Pinpoint the cell where the given text exists, returning its (x, y) midpoint coordinate. 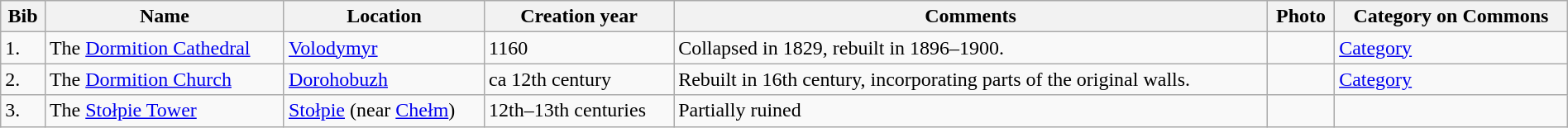
Partially ruined (971, 111)
Location (384, 17)
Rebuilt in 16th century, incorporating parts of the original walls. (971, 79)
Photo (1302, 17)
Collapsed in 1829, rebuilt in 1896–1900. (971, 48)
The Dormition Cathedral (164, 48)
Dorohobuzh (384, 79)
3. (23, 111)
The Dormition Church (164, 79)
12th–13th centuries (579, 111)
Volodymyr (384, 48)
1160 (579, 48)
Stołpie (near Chełm) (384, 111)
Bib (23, 17)
ca 12th century (579, 79)
Comments (971, 17)
1. (23, 48)
Creation year (579, 17)
The Stołpie Tower (164, 111)
Category on Commons (1451, 17)
Name (164, 17)
2. (23, 79)
